Search for the cell housing the specified text and yield its (X, Y) center coordinate. 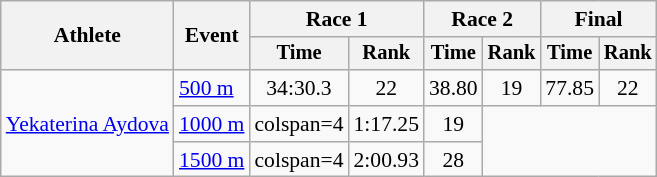
Race 1 (336, 19)
1000 m (212, 124)
colspan=4 (298, 124)
38.80 (454, 88)
Athlete (88, 36)
34:30.3 (298, 88)
Event (212, 36)
1:17.25 (386, 124)
77.85 (570, 88)
Yekaterina Aydova (88, 124)
Final (598, 19)
500 m (212, 88)
Race 2 (482, 19)
